Identify which cell holds the provided text, then report its [x, y] central coordinate. 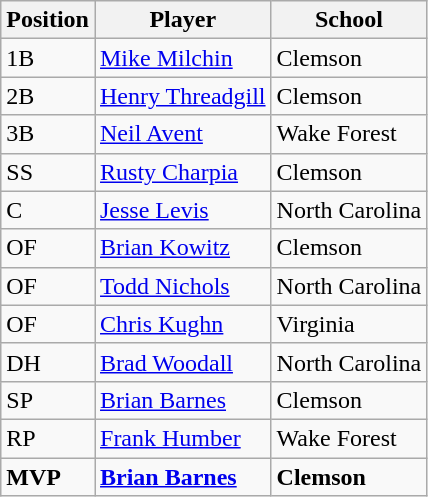
3B [48, 134]
Frank Humber [182, 438]
Todd Nichols [182, 286]
Neil Avent [182, 134]
C [48, 210]
Player [182, 20]
2B [48, 96]
Position [48, 20]
Brian Kowitz [182, 248]
SP [48, 400]
SS [48, 172]
Brad Woodall [182, 362]
Jesse Levis [182, 210]
School [349, 20]
1B [48, 58]
Henry Threadgill [182, 96]
Rusty Charpia [182, 172]
Virginia [349, 324]
RP [48, 438]
DH [48, 362]
MVP [48, 477]
Chris Kughn [182, 324]
Mike Milchin [182, 58]
